Pinpoint the cell where the given text exists, returning its [X, Y] midpoint coordinate. 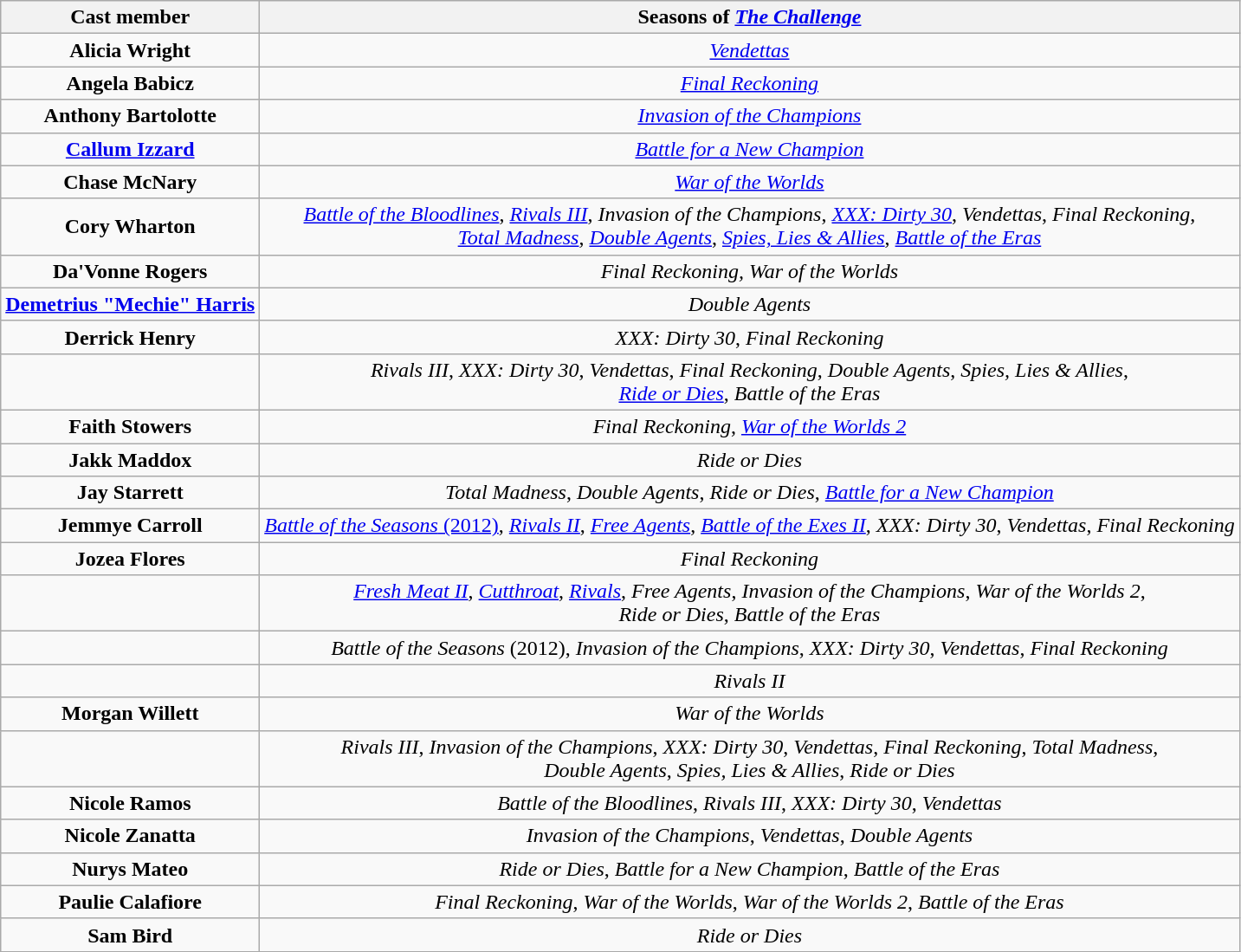
Battle for a New Champion [750, 149]
Final Reckoning, War of the Worlds, War of the Worlds 2, Battle of the Eras [750, 902]
Rivals II [750, 681]
Alicia Wright [130, 50]
Jemmye Carroll [130, 526]
Battle of the Bloodlines, Rivals III, XXX: Dirty 30, Vendettas [750, 803]
Rivals III, XXX: Dirty 30, Vendettas, Final Reckoning, Double Agents, Spies, Lies & Allies,Ride or Dies, Battle of the Eras [750, 381]
Angela Babicz [130, 83]
Vendettas [750, 50]
Fresh Meat II, Cutthroat, Rivals, Free Agents, Invasion of the Champions, War of the Worlds 2,Ride or Dies, Battle of the Eras [750, 603]
Ride or Dies, Battle for a New Champion, Battle of the Eras [750, 869]
Da'Vonne Rogers [130, 271]
Callum Izzard [130, 149]
Seasons of The Challenge [750, 17]
Cast member [130, 17]
Jay Starrett [130, 493]
Derrick Henry [130, 337]
Battle of the Seasons (2012), Rivals II, Free Agents, Battle of the Exes II, XXX: Dirty 30, Vendettas, Final Reckoning [750, 526]
Cory Wharton [130, 227]
Demetrius "Mechie" Harris [130, 304]
Invasion of the Champions [750, 116]
Nurys Mateo [130, 869]
Rivals III, Invasion of the Champions, XXX: Dirty 30, Vendettas, Final Reckoning, Total Madness,Double Agents, Spies, Lies & Allies, Ride or Dies [750, 759]
Total Madness, Double Agents, Ride or Dies, Battle for a New Champion [750, 493]
XXX: Dirty 30, Final Reckoning [750, 337]
Battle of the Seasons (2012), Invasion of the Champions, XXX: Dirty 30, Vendettas, Final Reckoning [750, 648]
Final Reckoning, War of the Worlds [750, 271]
Paulie Calafiore [130, 902]
Nicole Ramos [130, 803]
Jozea Flores [130, 559]
Anthony Bartolotte [130, 116]
Morgan Willett [130, 714]
Nicole Zanatta [130, 836]
Final Reckoning, War of the Worlds 2 [750, 426]
Chase McNary [130, 182]
Sam Bird [130, 935]
Double Agents [750, 304]
Jakk Maddox [130, 460]
Invasion of the Champions, Vendettas, Double Agents [750, 836]
Faith Stowers [130, 426]
